For the text-containing cell, return its midpoint in (x, y) coordinate format. 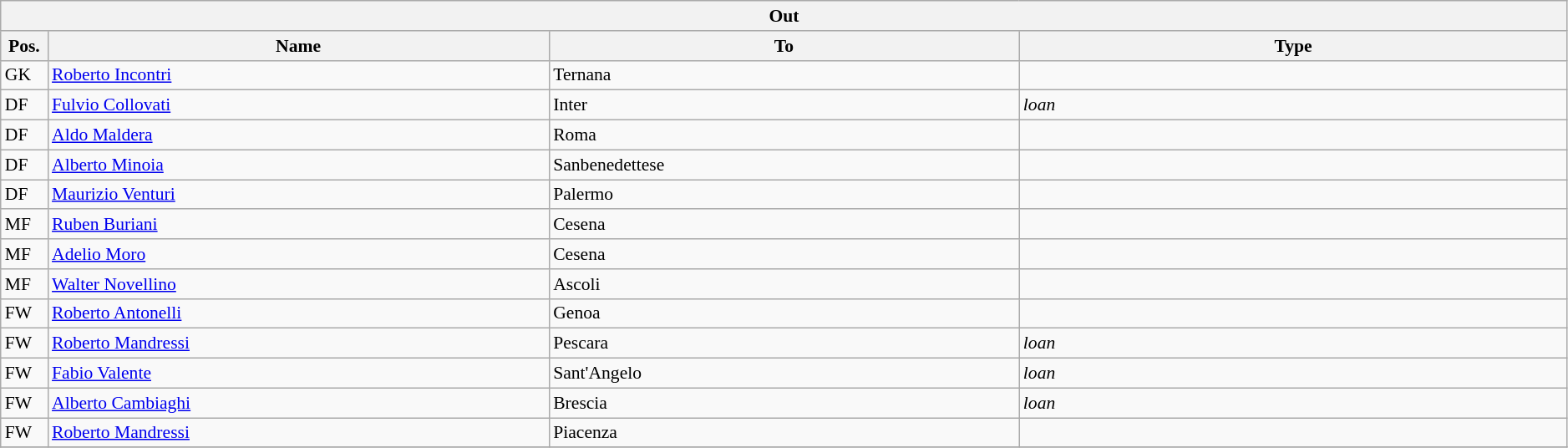
To (784, 46)
Pescara (784, 344)
Palermo (784, 195)
Alberto Minoia (298, 165)
Roma (784, 135)
Genoa (784, 313)
Pos. (24, 46)
Ruben Buriani (298, 225)
Sant'Angelo (784, 374)
Aldo Maldera (298, 135)
Walter Novellino (298, 284)
Adelio Moro (298, 254)
GK (24, 75)
Ascoli (784, 284)
Out (784, 16)
Inter (784, 105)
Fulvio Collovati (298, 105)
Roberto Incontri (298, 75)
Roberto Antonelli (298, 313)
Maurizio Venturi (298, 195)
Name (298, 46)
Ternana (784, 75)
Alberto Cambiaghi (298, 403)
Piacenza (784, 433)
Brescia (784, 403)
Sanbenedettese (784, 165)
Type (1293, 46)
Fabio Valente (298, 374)
